Detect which cell encompasses the target text, then output its (x, y) center coordinate. 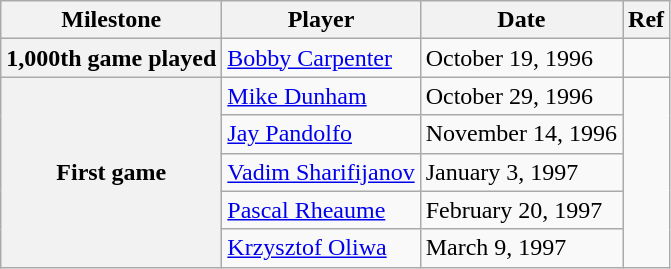
Date (521, 20)
Vadim Sharifijanov (321, 172)
Ref (646, 20)
First game (112, 172)
Krzysztof Oliwa (321, 248)
Pascal Rheaume (321, 210)
October 29, 1996 (521, 96)
November 14, 1996 (521, 134)
Mike Dunham (321, 96)
March 9, 1997 (521, 248)
Milestone (112, 20)
1,000th game played (112, 58)
January 3, 1997 (521, 172)
February 20, 1997 (521, 210)
Bobby Carpenter (321, 58)
Player (321, 20)
Jay Pandolfo (321, 134)
October 19, 1996 (521, 58)
